Extract the [x, y] coordinate from the center of the cell holding the provided text.  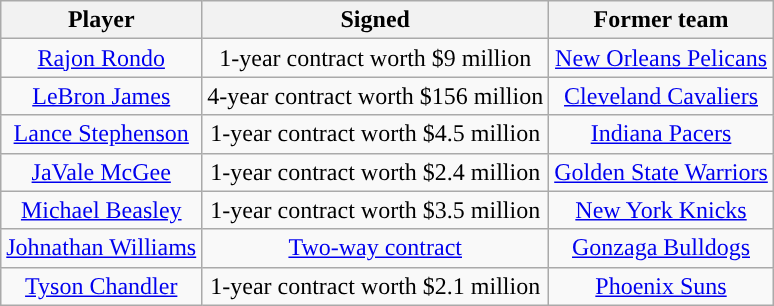
Cleveland Cavaliers [662, 96]
Player [102, 20]
LeBron James [102, 96]
Tyson Chandler [102, 286]
JaVale McGee [102, 172]
Michael Beasley [102, 210]
New Orleans Pelicans [662, 58]
Rajon Rondo [102, 58]
Johnathan Williams [102, 248]
Signed [376, 20]
1-year contract worth $4.5 million [376, 134]
Golden State Warriors [662, 172]
Former team [662, 20]
4-year contract worth $156 million [376, 96]
Indiana Pacers [662, 134]
1-year contract worth $9 million [376, 58]
New York Knicks [662, 210]
1-year contract worth $2.4 million [376, 172]
Phoenix Suns [662, 286]
Gonzaga Bulldogs [662, 248]
1-year contract worth $2.1 million [376, 286]
Lance Stephenson [102, 134]
1-year contract worth $3.5 million [376, 210]
Two-way contract [376, 248]
